Return [x, y] of the center of cell containing provided text 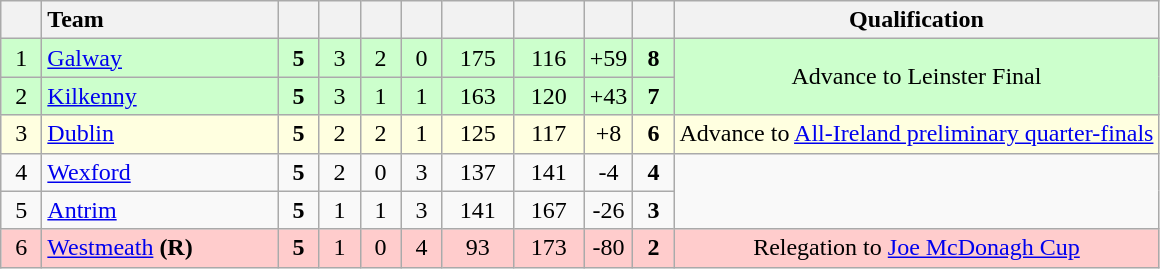
+8 [608, 134]
167 [548, 210]
+59 [608, 58]
175 [478, 58]
Westmeath (R) [160, 248]
Relegation to Joe McDonagh Cup [916, 248]
Kilkenny [160, 96]
Wexford [160, 172]
Advance to Leinster Final [916, 77]
Qualification [916, 20]
Team [160, 20]
163 [478, 96]
125 [478, 134]
173 [548, 248]
117 [548, 134]
8 [654, 58]
+43 [608, 96]
137 [478, 172]
Dublin [160, 134]
120 [548, 96]
93 [478, 248]
-4 [608, 172]
7 [654, 96]
Antrim [160, 210]
Galway [160, 58]
Advance to All-Ireland preliminary quarter-finals [916, 134]
-26 [608, 210]
116 [548, 58]
-80 [608, 248]
